Provide the [X, Y] coordinate of the cell's center where the given text is located.  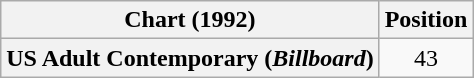
Chart (1992) [190, 20]
43 [426, 58]
Position [426, 20]
US Adult Contemporary (Billboard) [190, 58]
